Output the [X, Y] coordinate of the center of the cell containing the given text.  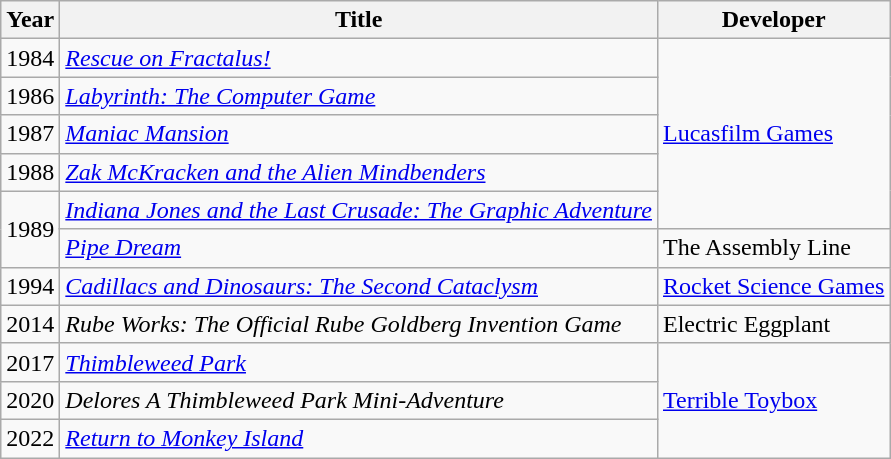
Electric Eggplant [773, 324]
Pipe Dream [359, 248]
Year [30, 20]
Developer [773, 20]
Zak McKracken and the Alien Mindbenders [359, 172]
Delores A Thimbleweed Park Mini-Adventure [359, 400]
Lucasfilm Games [773, 134]
1989 [30, 229]
Rescue on Fractalus! [359, 58]
1987 [30, 134]
2014 [30, 324]
Cadillacs and Dinosaurs: The Second Cataclysm [359, 286]
1984 [30, 58]
2020 [30, 400]
Maniac Mansion [359, 134]
Rube Works: The Official Rube Goldberg Invention Game [359, 324]
Labyrinth: The Computer Game [359, 96]
1988 [30, 172]
Thimbleweed Park [359, 362]
2022 [30, 438]
1994 [30, 286]
Return to Monkey Island [359, 438]
Indiana Jones and the Last Crusade: The Graphic Adventure [359, 210]
Terrible Toybox [773, 400]
2017 [30, 362]
1986 [30, 96]
Title [359, 20]
Rocket Science Games [773, 286]
The Assembly Line [773, 248]
